Locate the cell with the specified text and output its [x, y] center coordinate. 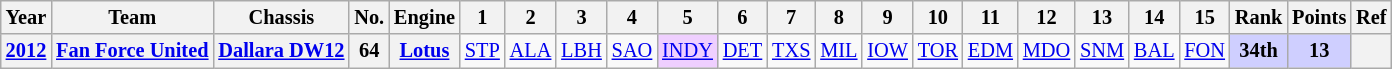
2 [531, 17]
EDM [990, 51]
1 [482, 17]
9 [887, 17]
TXS [791, 51]
Chassis [281, 17]
10 [938, 17]
INDY [688, 51]
SNM [1102, 51]
2012 [26, 51]
7 [791, 17]
Year [26, 17]
11 [990, 17]
No. [369, 17]
14 [1154, 17]
Engine [424, 17]
FON [1204, 51]
Fan Force United [132, 51]
MDO [1046, 51]
64 [369, 51]
Rank [1258, 17]
BAL [1154, 51]
Dallara DW12 [281, 51]
DET [742, 51]
MIL [838, 51]
4 [632, 17]
34th [1258, 51]
Ref [1371, 17]
Lotus [424, 51]
SAO [632, 51]
15 [1204, 17]
ALA [531, 51]
STP [482, 51]
IOW [887, 51]
Team [132, 17]
6 [742, 17]
8 [838, 17]
LBH [581, 51]
TOR [938, 51]
Points [1319, 17]
5 [688, 17]
3 [581, 17]
12 [1046, 17]
